Identify which cell holds the provided text, then report its (X, Y) central coordinate. 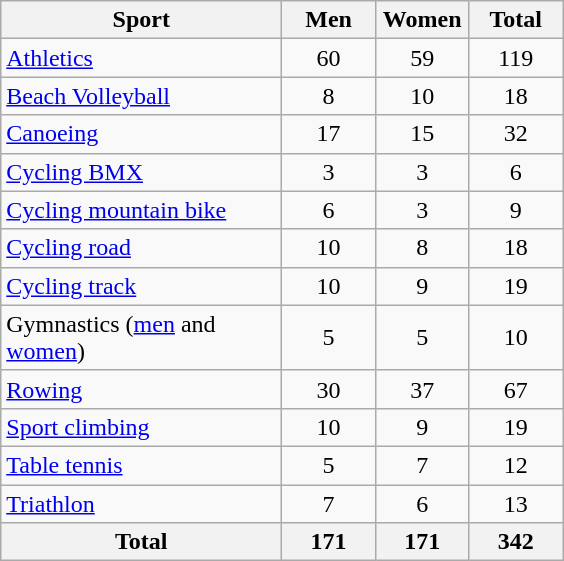
67 (516, 389)
342 (516, 542)
60 (329, 58)
Men (329, 20)
12 (516, 465)
37 (422, 389)
30 (329, 389)
Beach Volleyball (142, 96)
Cycling road (142, 248)
Women (422, 20)
17 (329, 134)
Sport (142, 20)
Table tennis (142, 465)
Canoeing (142, 134)
32 (516, 134)
13 (516, 503)
Sport climbing (142, 427)
Triathlon (142, 503)
Gymnastics (men and women) (142, 338)
Cycling mountain bike (142, 210)
119 (516, 58)
15 (422, 134)
Cycling BMX (142, 172)
59 (422, 58)
Rowing (142, 389)
Cycling track (142, 286)
Athletics (142, 58)
